Scan for the cell matching the given text and deliver its (X, Y) coordinate at center. 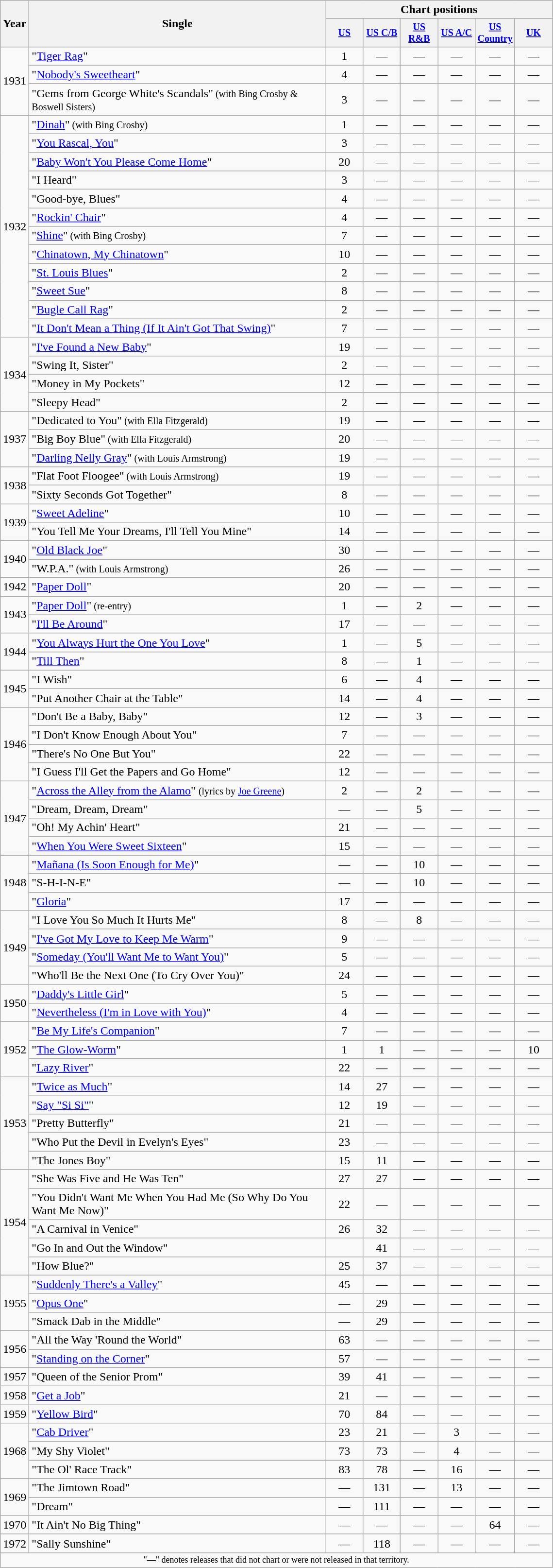
"Good-bye, Blues" (178, 199)
63 (345, 1340)
1955 (15, 1303)
"Big Boy Blue" (with Ella Fitzgerald) (178, 439)
"Sleepy Head" (178, 402)
"St. Louis Blues" (178, 273)
11 (382, 1160)
"The Jones Boy" (178, 1160)
111 (382, 1506)
Single (178, 24)
"I've Got My Love to Keep Me Warm" (178, 938)
Chart positions (439, 10)
"Paper Doll" (re-entry) (178, 605)
"Money in My Pockets" (178, 383)
"Lazy River" (178, 1068)
"W.P.A." (with Louis Armstrong) (178, 569)
1944 (15, 652)
9 (345, 938)
"I Love You So Much It Hurts Me" (178, 920)
"Nobody's Sweetheart" (178, 74)
1949 (15, 948)
"Dream, Dream, Dream" (178, 809)
1958 (15, 1396)
"All the Way 'Round the World" (178, 1340)
"My Shy Violet" (178, 1451)
"I Wish" (178, 679)
84 (382, 1414)
US Country (495, 33)
"Put Another Chair at the Table" (178, 698)
"Tiger Rag" (178, 56)
1954 (15, 1223)
"Dinah" (with Bing Crosby) (178, 124)
"When You Were Sweet Sixteen" (178, 846)
"Bugle Call Rag" (178, 310)
1957 (15, 1377)
UK (533, 33)
"I Heard" (178, 180)
25 (345, 1266)
1947 (15, 818)
1946 (15, 744)
US A/C (456, 33)
"Queen of the Senior Prom" (178, 1377)
"A Carnival in Venice" (178, 1229)
"Dedicated to You" (with Ella Fitzgerald) (178, 420)
"—" denotes releases that did not chart or were not released in that territory. (277, 1560)
"Across the Alley from the Alamo" (lyrics by Joe Greene) (178, 791)
"Say "Si Si"" (178, 1105)
"Oh! My Achin' Heart" (178, 827)
"You Tell Me Your Dreams, I'll Tell You Mine" (178, 532)
"Darling Nelly Gray" (with Louis Armstrong) (178, 458)
"Go In and Out the Window" (178, 1247)
1950 (15, 1003)
1969 (15, 1497)
30 (345, 550)
1937 (15, 439)
"Sixty Seconds Got Together" (178, 495)
"Who'll Be the Next One (To Cry Over You)" (178, 975)
"How Blue?" (178, 1266)
1938 (15, 485)
83 (345, 1469)
US C/B (382, 33)
16 (456, 1469)
1968 (15, 1451)
1959 (15, 1414)
1934 (15, 374)
"The Jimtown Road" (178, 1488)
37 (382, 1266)
"Chinatown, My Chinatown" (178, 254)
64 (495, 1525)
"Who Put the Devil in Evelyn's Eyes" (178, 1142)
"I'll Be Around" (178, 624)
1940 (15, 559)
"Paper Doll" (178, 587)
"Nevertheless (I'm in Love with You)" (178, 1012)
"I Guess I'll Get the Papers and Go Home" (178, 772)
24 (345, 975)
45 (345, 1284)
57 (345, 1359)
"Twice as Much" (178, 1086)
1931 (15, 81)
70 (345, 1414)
"It Ain't No Big Thing" (178, 1525)
1952 (15, 1050)
"I Don't Know Enough About You" (178, 735)
"Daddy's Little Girl" (178, 994)
"Suddenly There's a Valley" (178, 1284)
131 (382, 1488)
"You Rascal, You" (178, 143)
"She Was Five and He Was Ten" (178, 1179)
1970 (15, 1525)
"Sweet Sue" (178, 291)
78 (382, 1469)
"It Don't Mean a Thing (If It Ain't Got That Swing)" (178, 328)
"Be My Life's Companion" (178, 1031)
1956 (15, 1349)
1945 (15, 689)
"You Always Hurt the One You Love" (178, 642)
"Someday (You'll Want Me to Want You)" (178, 957)
1932 (15, 226)
1943 (15, 615)
1948 (15, 883)
"Rockin' Chair" (178, 217)
"Gems from George White's Scandals" (with Bing Crosby & Boswell Sisters) (178, 99)
US R&B (419, 33)
1942 (15, 587)
"Sweet Adeline" (178, 513)
"Mañana (Is Soon Enough for Me)" (178, 864)
"Pretty Butterfly" (178, 1123)
"Cab Driver" (178, 1432)
"Sally Sunshine" (178, 1543)
"I've Found a New Baby" (178, 346)
"Don't Be a Baby, Baby" (178, 716)
1972 (15, 1543)
"Opus One" (178, 1303)
1939 (15, 522)
"Standing on the Corner" (178, 1359)
"Till Then" (178, 661)
"Get a Job" (178, 1396)
13 (456, 1488)
"Dream" (178, 1506)
US (345, 33)
"The Ol' Race Track" (178, 1469)
"Gloria" (178, 901)
"The Glow-Worm" (178, 1050)
Year (15, 24)
"Swing It, Sister" (178, 365)
1953 (15, 1123)
"Shine" (with Bing Crosby) (178, 236)
"Baby Won't You Please Come Home" (178, 162)
118 (382, 1543)
"There's No One But You" (178, 754)
39 (345, 1377)
"Yellow Bird" (178, 1414)
32 (382, 1229)
"Smack Dab in the Middle" (178, 1321)
"S-H-I-N-E" (178, 883)
"Flat Foot Floogee" (with Louis Armstrong) (178, 476)
6 (345, 679)
"You Didn't Want Me When You Had Me (So Why Do You Want Me Now)" (178, 1204)
"Old Black Joe" (178, 550)
